Search for the cell housing the specified text and yield its [x, y] center coordinate. 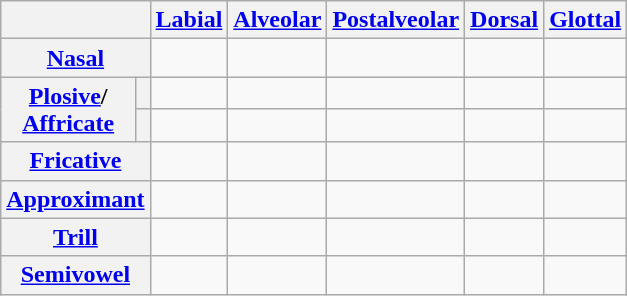
Fricative [76, 161]
Labial [189, 20]
Plosive/Affricate [68, 110]
Dorsal [504, 20]
Glottal [586, 20]
Postalveolar [396, 20]
Semivowel [76, 275]
Nasal [76, 58]
Trill [76, 237]
Alveolar [278, 20]
Approximant [76, 199]
